Pinpoint the cell where the given text exists, returning its (x, y) midpoint coordinate. 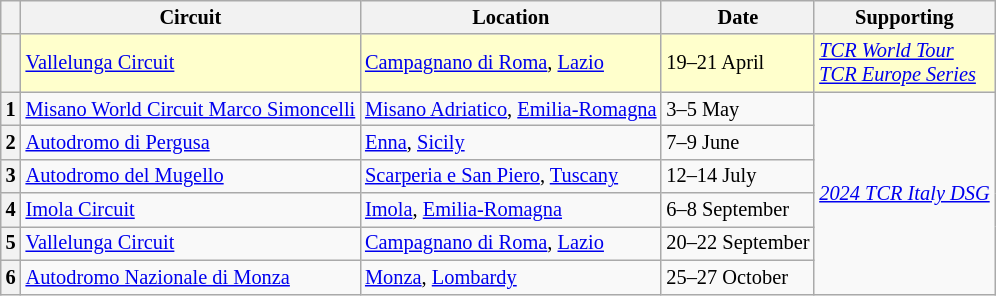
3 (11, 176)
Circuit (191, 17)
Imola, Emilia-Romagna (510, 210)
6–8 September (738, 210)
7–9 June (738, 142)
Autodromo di Pergusa (191, 142)
Imola Circuit (191, 210)
Supporting (904, 17)
Autodromo del Mugello (191, 176)
6 (11, 277)
Autodromo Nazionale di Monza (191, 277)
Date (738, 17)
Scarperia e San Piero, Tuscany (510, 176)
4 (11, 210)
25–27 October (738, 277)
1 (11, 109)
20–22 September (738, 243)
2 (11, 142)
Monza, Lombardy (510, 277)
Misano World Circuit Marco Simoncelli (191, 109)
2024 TCR Italy DSG (904, 193)
5 (11, 243)
3–5 May (738, 109)
12–14 July (738, 176)
Enna, Sicily (510, 142)
TCR World TourTCR Europe Series (904, 63)
Location (510, 17)
19–21 April (738, 63)
Misano Adriatico, Emilia-Romagna (510, 109)
